Output the [X, Y] coordinate of the center of the cell containing the given text.  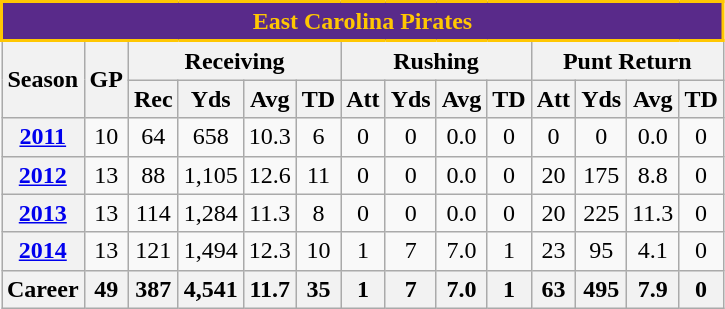
12.3 [270, 251]
11 [318, 175]
225 [602, 213]
23 [553, 251]
95 [602, 251]
11.7 [270, 289]
Rushing [436, 60]
7.9 [653, 289]
2013 [44, 213]
114 [153, 213]
495 [602, 289]
64 [153, 137]
4,541 [210, 289]
1,494 [210, 251]
8.8 [653, 175]
2014 [44, 251]
Season [44, 80]
4.1 [653, 251]
8 [318, 213]
East Carolina Pirates [363, 22]
10.3 [270, 137]
175 [602, 175]
Receiving [234, 60]
121 [153, 251]
2011 [44, 137]
Career [44, 289]
1,284 [210, 213]
2012 [44, 175]
6 [318, 137]
Punt Return [627, 60]
88 [153, 175]
GP [106, 80]
12.6 [270, 175]
1,105 [210, 175]
Rec [153, 99]
63 [553, 289]
387 [153, 289]
658 [210, 137]
35 [318, 289]
49 [106, 289]
